From the cell containing the given text, extract its center point as [x, y] coordinate. 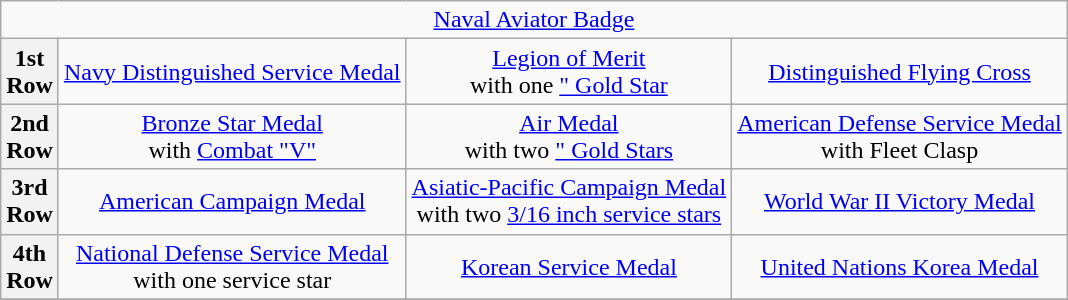
World War II Victory Medal [900, 202]
Naval Aviator Badge [534, 20]
American Defense Service Medal with Fleet Clasp [900, 136]
United Nations Korea Medal [900, 266]
Asiatic-Pacific Campaign Medal with two 3/16 inch service stars [569, 202]
National Defense Service Medal with one service star [232, 266]
Legion of Merit with one " Gold Star [569, 72]
2ndRow [30, 136]
Air Medal with two " Gold Stars [569, 136]
Bronze Star Medal with Combat "V" [232, 136]
American Campaign Medal [232, 202]
3rdRow [30, 202]
Korean Service Medal [569, 266]
4thRow [30, 266]
1stRow [30, 72]
Distinguished Flying Cross [900, 72]
Navy Distinguished Service Medal [232, 72]
